Capture the cell that displays the provided text and extract its [X, Y] central coordinate. 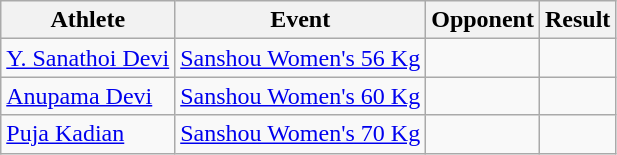
Anupama Devi [88, 96]
Sanshou Women's 70 Kg [300, 134]
Sanshou Women's 60 Kg [300, 96]
Y. Sanathoi Devi [88, 58]
Puja Kadian [88, 134]
Event [300, 20]
Athlete [88, 20]
Sanshou Women's 56 Kg [300, 58]
Result [577, 20]
Opponent [483, 20]
